Detect which cell encompasses the target text, then output its (x, y) center coordinate. 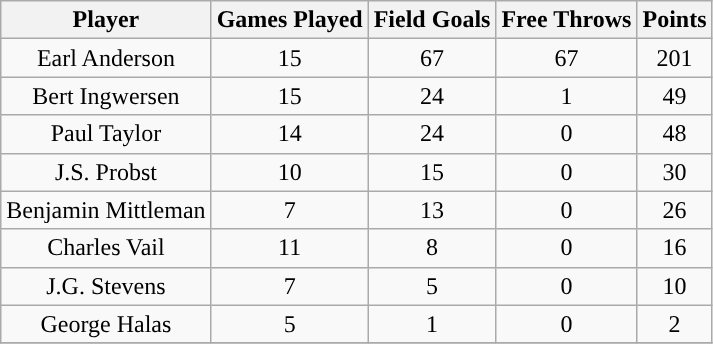
201 (674, 58)
Paul Taylor (106, 134)
16 (674, 248)
13 (432, 210)
49 (674, 96)
Charles Vail (106, 248)
Field Goals (432, 20)
George Halas (106, 324)
26 (674, 210)
2 (674, 324)
48 (674, 134)
14 (290, 134)
J.G. Stevens (106, 286)
11 (290, 248)
Points (674, 20)
30 (674, 172)
Free Throws (566, 20)
Benjamin Mittleman (106, 210)
Earl Anderson (106, 58)
Player (106, 20)
J.S. Probst (106, 172)
8 (432, 248)
Games Played (290, 20)
Bert Ingwersen (106, 96)
